Extract the [x, y] coordinate from the center of the cell holding the provided text.  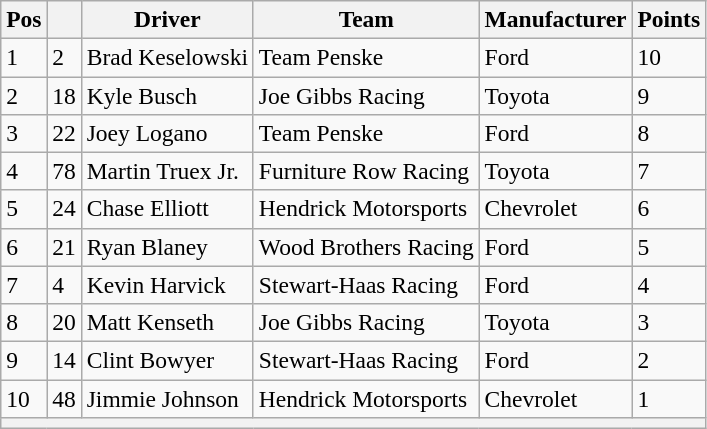
Driver [167, 19]
Chase Elliott [167, 209]
18 [64, 95]
78 [64, 171]
Pos [24, 19]
Manufacturer [556, 19]
Ryan Blaney [167, 247]
Team [366, 19]
Furniture Row Racing [366, 171]
Jimmie Johnson [167, 398]
21 [64, 247]
Clint Bowyer [167, 360]
Matt Kenseth [167, 322]
22 [64, 133]
Wood Brothers Racing [366, 247]
Points [669, 19]
Joey Logano [167, 133]
Brad Keselowski [167, 57]
Kevin Harvick [167, 285]
20 [64, 322]
24 [64, 209]
14 [64, 360]
Martin Truex Jr. [167, 171]
48 [64, 398]
Kyle Busch [167, 95]
